Capture the cell that displays the provided text and extract its [X, Y] central coordinate. 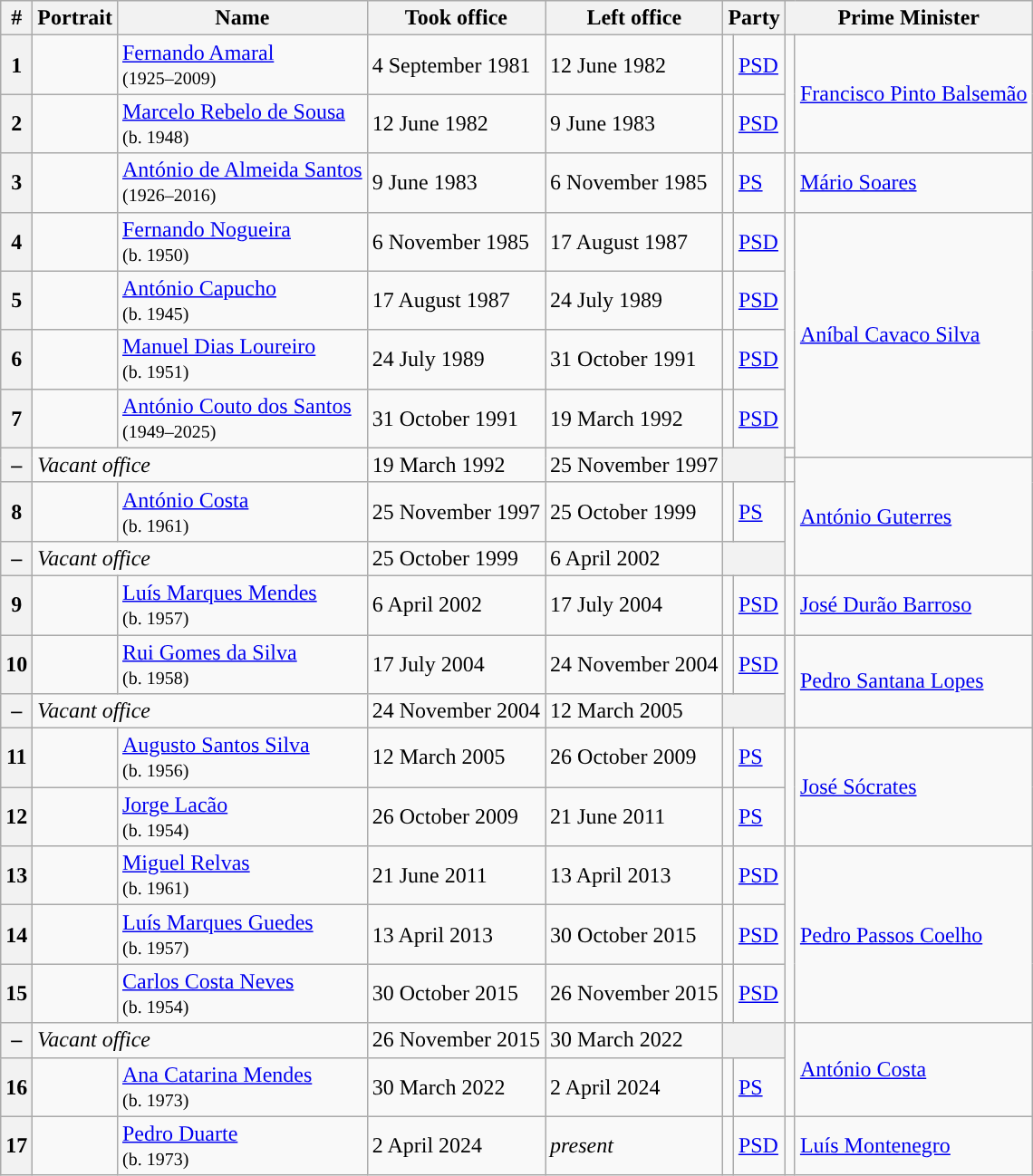
11 [16, 757]
António Couto dos Santos(1949–2025) [242, 419]
Aníbal Cavaco Silva [913, 335]
Luís Montenegro [913, 1145]
16 [16, 1087]
8 [16, 511]
Mário Soares [913, 183]
José Sócrates [913, 787]
Luís Marques Mendes(b. 1957) [242, 605]
António de Almeida Santos(1926–2016) [242, 183]
Pedro Santana Lopes [913, 681]
3 [16, 183]
6 [16, 359]
12 [16, 817]
Manuel Dias Loureiro(b. 1951) [242, 359]
António Guterres [913, 516]
Miguel Relvas(b. 1961) [242, 875]
17 [16, 1145]
Fernando Amaral(1925–2009) [242, 65]
Carlos Costa Neves(b. 1954) [242, 993]
# [16, 18]
15 [16, 993]
António Capucho(b. 1945) [242, 301]
7 [16, 419]
António Costa [913, 1069]
Ana Catarina Mendes(b. 1973) [242, 1087]
José Durão Barroso [913, 605]
Luís Marques Guedes(b. 1957) [242, 935]
António Costa(b. 1961) [242, 511]
5 [16, 301]
13 [16, 875]
Prime Minister [908, 18]
present [634, 1145]
Fernando Nogueira(b. 1950) [242, 241]
10 [16, 663]
4 [16, 241]
14 [16, 935]
2 [16, 123]
Marcelo Rebelo de Sousa(b. 1948) [242, 123]
Took office [456, 18]
Pedro Passos Coelho [913, 935]
Name [242, 18]
Party [754, 18]
1 [16, 65]
9 [16, 605]
Jorge Lacão(b. 1954) [242, 817]
Portrait [75, 18]
Rui Gomes da Silva(b. 1958) [242, 663]
Left office [634, 18]
4 September 1981 [456, 65]
Francisco Pinto Balsemão [913, 94]
Pedro Duarte(b. 1973) [242, 1145]
Augusto Santos Silva(b. 1956) [242, 757]
